Determine the [X, Y] coordinate at the center of the cell enclosing the given text.  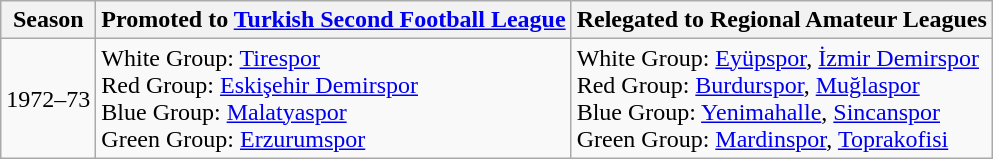
1972–73 [48, 98]
Relegated to Regional Amateur Leagues [782, 20]
Promoted to Turkish Second Football League [334, 20]
White Group: Eyüpspor, İzmir DemirsporRed Group: Burdurspor, MuğlasporBlue Group: Yenimahalle, SincansporGreen Group: Mardinspor, Toprakofisi [782, 98]
White Group: TiresporRed Group: Eskişehir DemirsporBlue Group: MalatyasporGreen Group: Erzurumspor [334, 98]
Season [48, 20]
